Determine the (X, Y) coordinate at the center of the cell enclosing the given text.  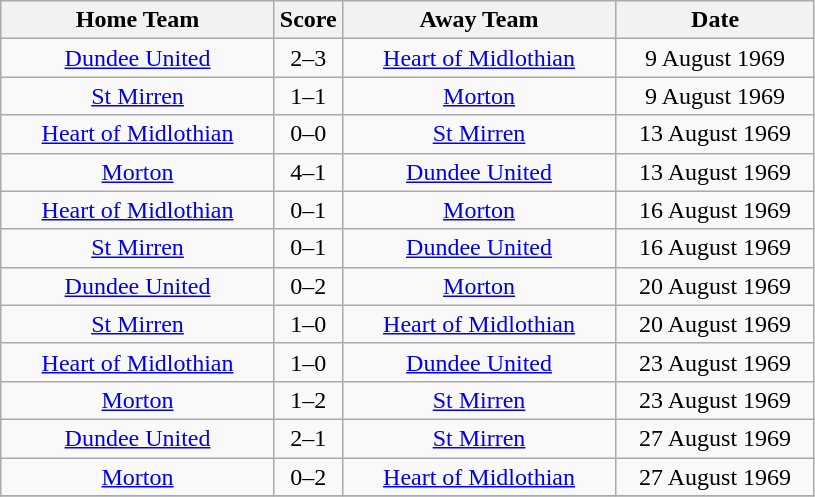
4–1 (308, 172)
Score (308, 20)
1–2 (308, 400)
1–1 (308, 96)
0–0 (308, 134)
2–1 (308, 438)
Date (716, 20)
Home Team (138, 20)
2–3 (308, 58)
Away Team (479, 20)
